Find where the given text appears and provide that cell's center as [x, y] coordinate. 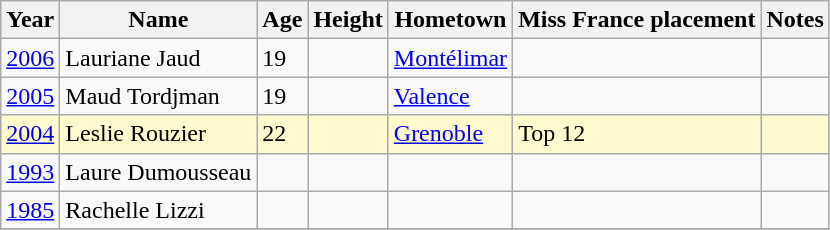
Age [282, 20]
2005 [30, 96]
Laure Dumousseau [158, 172]
Year [30, 20]
Lauriane Jaud [158, 58]
Maud Tordjman [158, 96]
Height [348, 20]
22 [282, 134]
Top 12 [637, 134]
Leslie Rouzier [158, 134]
Valence [450, 96]
Grenoble [450, 134]
1993 [30, 172]
1985 [30, 210]
Hometown [450, 20]
2004 [30, 134]
Notes [795, 20]
Rachelle Lizzi [158, 210]
2006 [30, 58]
Miss France placement [637, 20]
Montélimar [450, 58]
Name [158, 20]
